Output the [X, Y] coordinate of the center of the cell containing the given text.  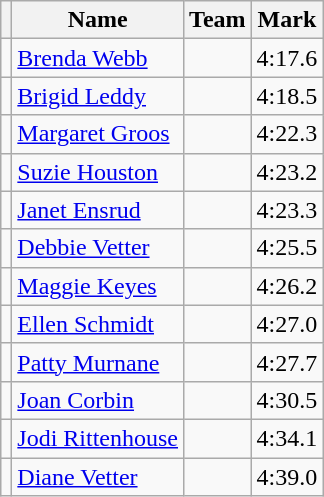
Ellen Schmidt [98, 324]
4:30.5 [287, 400]
4:27.7 [287, 362]
Patty Murnane [98, 362]
4:27.0 [287, 324]
4:34.1 [287, 438]
4:23.3 [287, 210]
4:26.2 [287, 286]
Brenda Webb [98, 58]
4:17.6 [287, 58]
Debbie Vetter [98, 248]
Suzie Houston [98, 172]
Mark [287, 20]
Diane Vetter [98, 477]
4:39.0 [287, 477]
4:18.5 [287, 96]
Team [218, 20]
Name [98, 20]
4:22.3 [287, 134]
Joan Corbin [98, 400]
Brigid Leddy [98, 96]
4:25.5 [287, 248]
Janet Ensrud [98, 210]
4:23.2 [287, 172]
Maggie Keyes [98, 286]
Margaret Groos [98, 134]
Jodi Rittenhouse [98, 438]
